From the cell containing the given text, extract its center point as [x, y] coordinate. 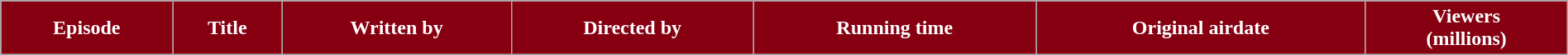
Title [227, 28]
Running time [895, 28]
Viewers(millions) [1466, 28]
Written by [397, 28]
Original airdate [1201, 28]
Directed by [632, 28]
Episode [87, 28]
